Provide the (x, y) coordinate of the cell's center where the given text is located.  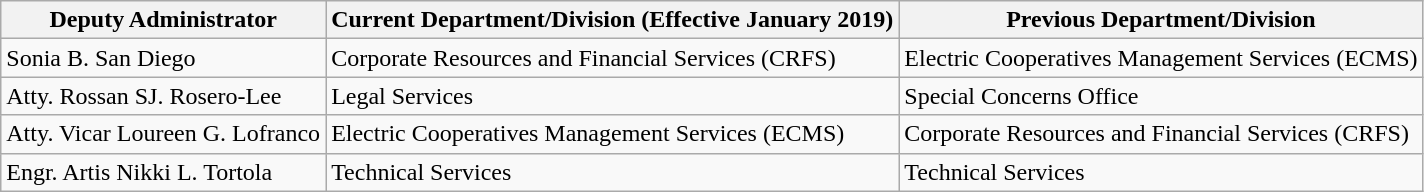
Engr. Artis Nikki L. Tortola (164, 172)
Sonia B. San Diego (164, 58)
Atty. Rossan SJ. Rosero-Lee (164, 96)
Current Department/Division (Effective January 2019) (612, 20)
Atty. Vicar Loureen G. Lofranco (164, 134)
Previous Department/Division (1161, 20)
Special Concerns Office (1161, 96)
Deputy Administrator (164, 20)
Legal Services (612, 96)
